Extract the (x, y) coordinate from the center of the cell holding the provided text.  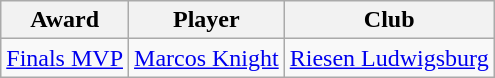
Riesen Ludwigsburg (389, 58)
Marcos Knight (207, 58)
Player (207, 20)
Award (65, 20)
Club (389, 20)
Finals MVP (65, 58)
